From the cell containing the given text, extract its center point as (x, y) coordinate. 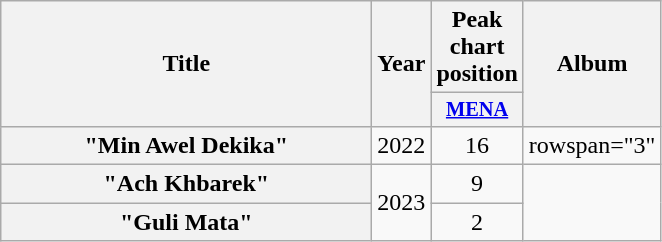
"Ach Khbarek" (186, 184)
rowspan="3" (592, 145)
2023 (402, 203)
MENA (477, 110)
"Min Awel Dekika" (186, 145)
Year (402, 64)
"Guli Mata" (186, 222)
2022 (402, 145)
Album (592, 64)
16 (477, 145)
Peak chart position (477, 47)
9 (477, 184)
2 (477, 222)
Title (186, 64)
